Detect which cell encompasses the target text, then output its [X, Y] center coordinate. 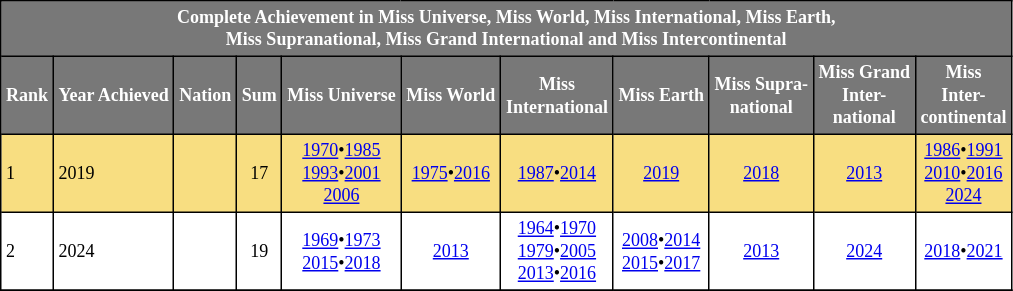
1970•19851993•20012006 [342, 173]
Miss GrandInter-national [864, 95]
1964•19701979•20052013•2016 [558, 251]
1986•19912010•20162024 [964, 173]
1975•2016 [451, 173]
Miss World [451, 95]
1 [28, 173]
2018 [761, 173]
1987•2014 [558, 173]
Sum [259, 95]
Miss Universe [342, 95]
MissInter-continental [964, 95]
Miss Earth [661, 95]
17 [259, 173]
Miss Supra-national [761, 95]
Rank [28, 95]
1969•19732015•2018 [342, 251]
Year Achieved [114, 95]
2 [28, 251]
2008•20142015•2017 [661, 251]
2018•2021 [964, 251]
MissInternational [558, 95]
19 [259, 251]
Nation [206, 95]
